Identify which cell holds the provided text, then report its (x, y) central coordinate. 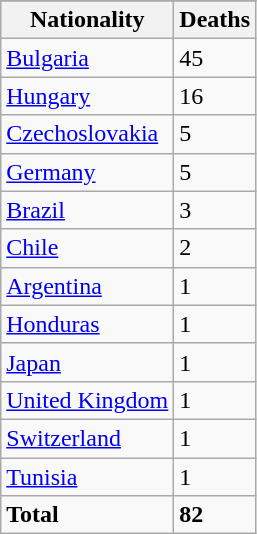
45 (215, 58)
Chile (88, 248)
Bulgaria (88, 58)
82 (215, 515)
Nationality (88, 20)
United Kingdom (88, 400)
Tunisia (88, 477)
Brazil (88, 210)
Deaths (215, 20)
3 (215, 210)
2 (215, 248)
Switzerland (88, 438)
Honduras (88, 324)
Argentina (88, 286)
Czechoslovakia (88, 134)
16 (215, 96)
Germany (88, 172)
Total (88, 515)
Hungary (88, 96)
Japan (88, 362)
